Determine the (X, Y) coordinate at the center of the cell enclosing the given text.  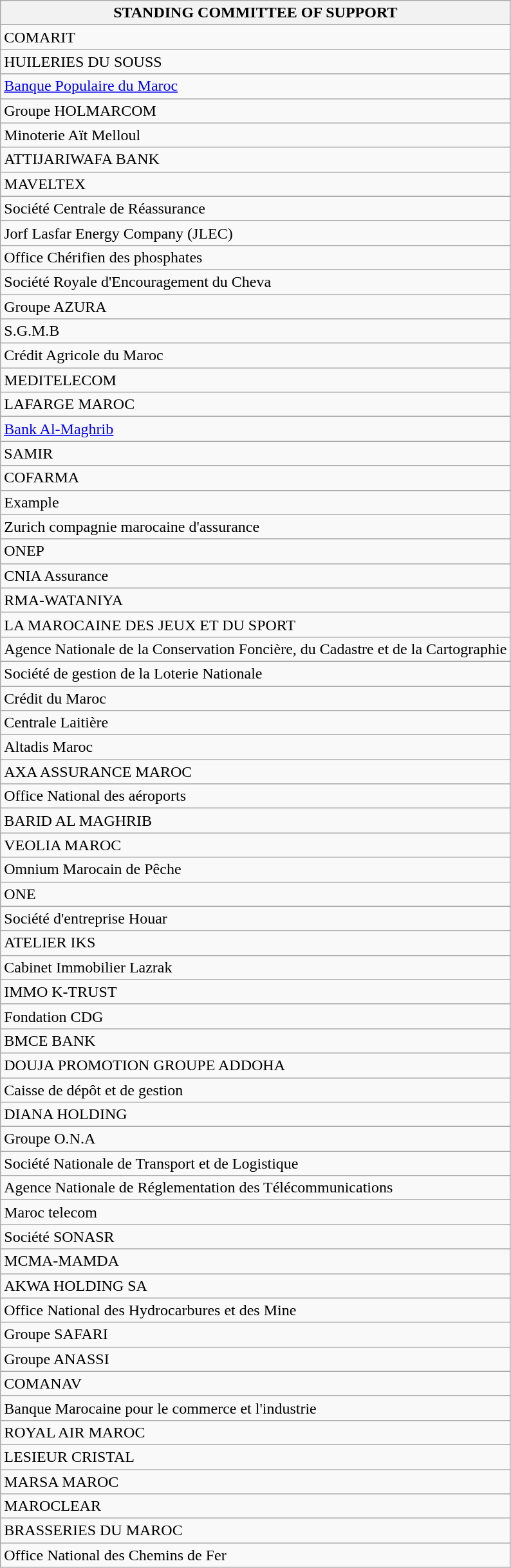
Centrale Laitière (256, 723)
Office National des Hydrocarbures et des Mine (256, 1310)
LESIEUR CRISTAL (256, 1457)
MARSA MAROC (256, 1481)
LAFARGE MAROC (256, 405)
Banque Populaire du Maroc (256, 86)
COMANAV (256, 1383)
Zurich compagnie marocaine d'assurance (256, 527)
VEOLIA MAROC (256, 845)
ATTIJARIWAFA BANK (256, 160)
Société Nationale de Transport et de Logistique (256, 1163)
Groupe SAFARI (256, 1335)
Caisse de dépôt et de gestion (256, 1090)
BARID AL MAGHRIB (256, 821)
S.G.M.B (256, 331)
ONEP (256, 551)
Banque Marocaine pour le commerce et l'industrie (256, 1408)
Société SONASR (256, 1237)
Crédit Agricole du Maroc (256, 356)
Société Royale d'Encouragement du Cheva (256, 282)
RMA-WATANIYA (256, 600)
Agence Nationale de Réglementation des Télécommunications (256, 1188)
Jorf Lasfar Energy Company (JLEC) (256, 233)
ONE (256, 894)
Groupe O.N.A (256, 1139)
MCMA-MAMDA (256, 1261)
Example (256, 502)
BMCE BANK (256, 1041)
MEDITELECOM (256, 380)
Société d'entreprise Houar (256, 918)
ROYAL AIR MAROC (256, 1432)
LA MAROCAINE DES JEUX ET DU SPORT (256, 624)
Groupe HOLMARCOM (256, 111)
Agence Nationale de la Conservation Foncière, du Cadastre et de la Cartographie (256, 649)
COMARIT (256, 37)
MAVELTEX (256, 184)
Groupe ANASSI (256, 1359)
Fondation CDG (256, 1016)
Bank Al-Maghrib (256, 429)
Omnium Marocain de Pêche (256, 870)
BRASSERIES DU MAROC (256, 1531)
Société Centrale de Réassurance (256, 208)
MAROCLEAR (256, 1506)
Cabinet Immobilier Lazrak (256, 967)
DIANA HOLDING (256, 1115)
SAMIR (256, 453)
AKWA HOLDING SA (256, 1286)
ATELIER IKS (256, 943)
Crédit du Maroc (256, 698)
Office National des aéroports (256, 796)
IMMO K-TRUST (256, 992)
Office Chérifien des phosphates (256, 257)
HUILERIES DU SOUSS (256, 62)
STANDING COMMITTEE OF SUPPORT (256, 13)
Minoterie Aït Melloul (256, 135)
DOUJA PROMOTION GROUPE ADDOHA (256, 1065)
Maroc telecom (256, 1212)
Office National des Chemins de Fer (256, 1555)
Groupe AZURA (256, 307)
CNIA Assurance (256, 576)
AXA ASSURANCE MAROC (256, 772)
COFARMA (256, 478)
Altadis Maroc (256, 747)
Société de gestion de la Loterie Nationale (256, 673)
